Return (X, Y) of the center of cell containing provided text 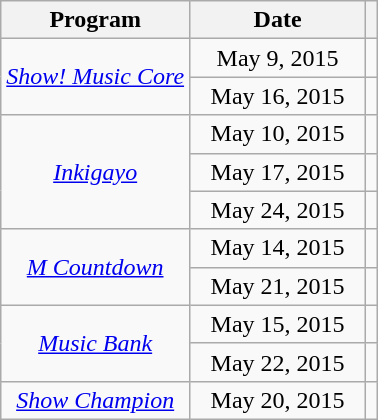
May 14, 2015 (278, 248)
May 17, 2015 (278, 172)
May 21, 2015 (278, 286)
May 10, 2015 (278, 134)
Inkigayo (96, 172)
May 22, 2015 (278, 362)
Program (96, 20)
Date (278, 20)
May 15, 2015 (278, 324)
May 9, 2015 (278, 58)
Show Champion (96, 400)
Music Bank (96, 343)
M Countdown (96, 267)
May 24, 2015 (278, 210)
May 20, 2015 (278, 400)
Show! Music Core (96, 77)
May 16, 2015 (278, 96)
